Capture the cell that displays the provided text and extract its [x, y] central coordinate. 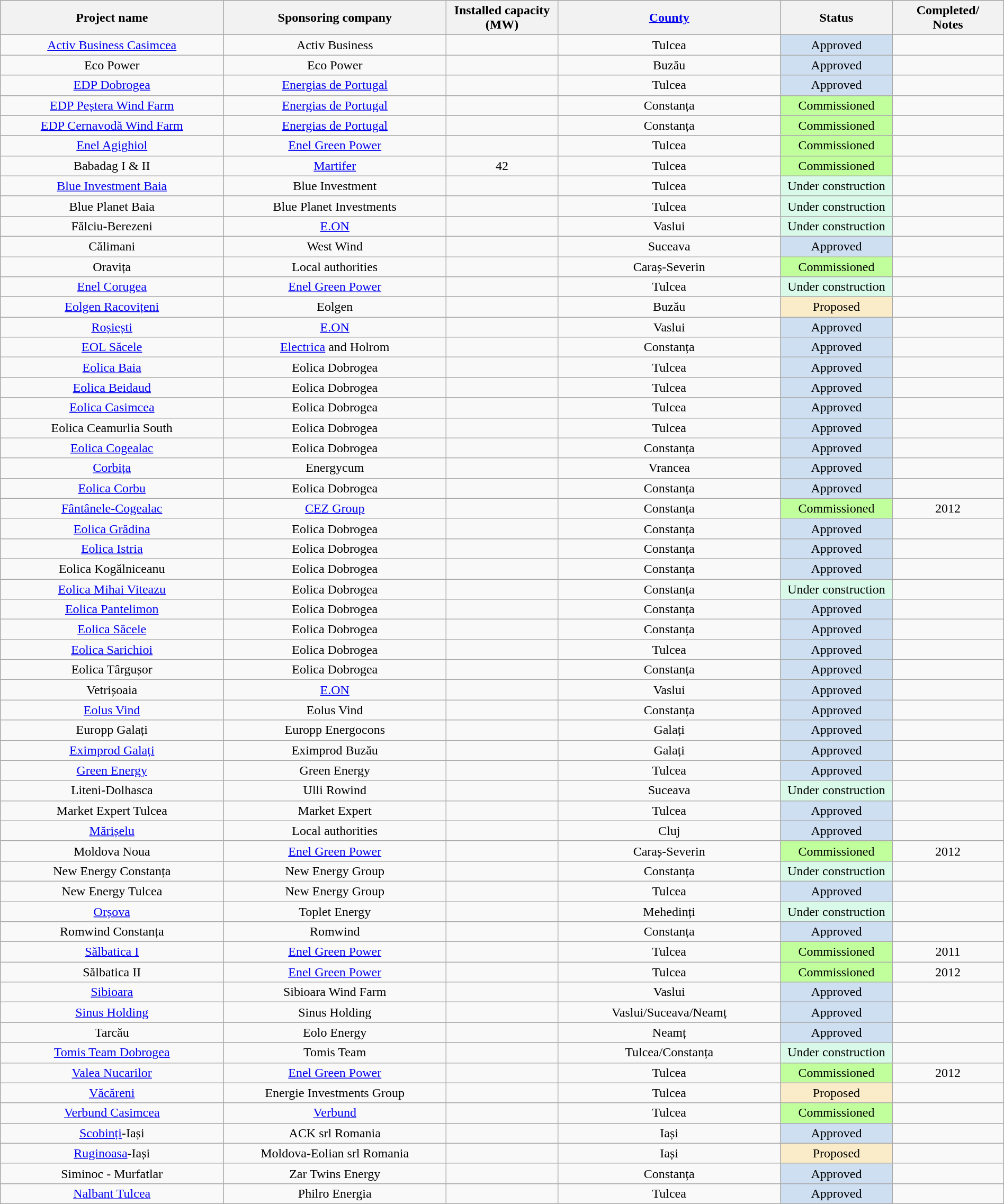
Installed capacity (MW) [502, 18]
Mehedinți [669, 911]
Eolo Energy [335, 1032]
ACK srl Romania [335, 1133]
Tarcău [112, 1032]
Blue Investment Baia [112, 186]
EDP Peștera Wind Farm [112, 105]
Market Expert [335, 811]
Liteni-Dolhasca [112, 790]
County [669, 18]
Văcăreni [112, 1093]
Ruginoasa-Iași [112, 1153]
Enel Agighiol [112, 146]
Tulcea/Constanța [669, 1053]
Vrancea [669, 468]
Eolgen [335, 307]
Energie Investments Group [335, 1093]
Moldova-Eolian srl Romania [335, 1153]
Eolica Grădina [112, 528]
New Energy Constanța [112, 871]
Eolica Ceamurlia South [112, 428]
2011 [948, 952]
EOL Săcele [112, 347]
Eolica Pantelimon [112, 609]
Toplet Energy [335, 911]
Eolica Mihai Viteazu [112, 589]
Valea Nucarilor [112, 1073]
Corbița [112, 468]
Blue Planet Baia [112, 206]
Project name [112, 18]
Verbund Casimcea [112, 1113]
Energycum [335, 468]
Eolica Baia [112, 367]
Eolica Târgușor [112, 670]
Eolica Casimcea [112, 408]
Fântânele-Cogealac [112, 508]
Sibioara [112, 992]
EDP Dobrogea [112, 85]
Activ Business Casimcea [112, 45]
Blue Planet Investments [335, 206]
Eolica Istria [112, 549]
Fălciu-Berezeni [112, 226]
Romwind [335, 932]
Babadag I & II [112, 166]
CEZ Group [335, 508]
Europp Galați [112, 730]
Roșiești [112, 327]
Eolica Săcele [112, 630]
Eximprod Galați [112, 750]
Sălbatica I [112, 952]
42 [502, 166]
Eximprod Buzău [335, 750]
Moldova Noua [112, 851]
Vaslui/Suceava/Neamț [669, 1012]
Romwind Constanța [112, 932]
Status [836, 18]
Siminoc - Murfatlar [112, 1173]
Completed/Notes [948, 18]
Sibioara Wind Farm [335, 992]
Eolica Beidaud [112, 388]
Martifer [335, 166]
Sălbatica II [112, 972]
West Wind [335, 246]
Eolica Kogălniceanu [112, 569]
Eolica Cogealac [112, 448]
New Energy Tulcea [112, 891]
Activ Business [335, 45]
Electrica and Holrom [335, 347]
Sponsoring company [335, 18]
Oravița [112, 266]
Zar Twins Energy [335, 1173]
Europp Energocons [335, 730]
Verbund [335, 1113]
Philro Energia [335, 1193]
Market Expert Tulcea [112, 811]
Ulli Rowind [335, 790]
Călimani [112, 246]
Eolgen Racovițeni [112, 307]
Enel Corugea [112, 287]
Cluj [669, 831]
Tomis Team [335, 1053]
Scobinți-Iași [112, 1133]
Tomis Team Dobrogea [112, 1053]
Blue Investment [335, 186]
EDP Cernavodă Wind Farm [112, 125]
Orșova [112, 911]
Vetrișoaia [112, 690]
Neamț [669, 1032]
Eolica Corbu [112, 488]
Mărișelu [112, 831]
Eolica Sarichioi [112, 650]
Nalbant Tulcea [112, 1193]
